Return (x, y) of the center of cell containing provided text 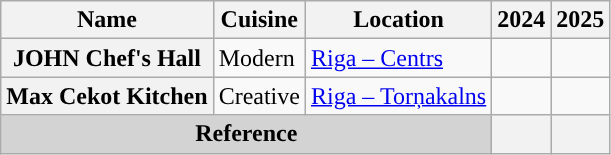
Riga – Centrs (398, 58)
Riga – Torņakalns (398, 96)
Reference (246, 134)
Location (398, 20)
Creative (259, 96)
JOHN Chef's Hall (107, 58)
Max Cekot Kitchen (107, 96)
2025 (580, 20)
Cuisine (259, 20)
2024 (522, 20)
Name (107, 20)
Modern (259, 58)
